Find where the given text appears and provide that cell's center as (X, Y) coordinate. 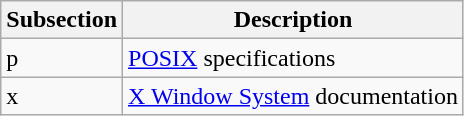
x (62, 96)
POSIX specifications (294, 58)
Description (294, 20)
p (62, 58)
X Window System documentation (294, 96)
Subsection (62, 20)
